Return (x, y) of the center of cell containing provided text 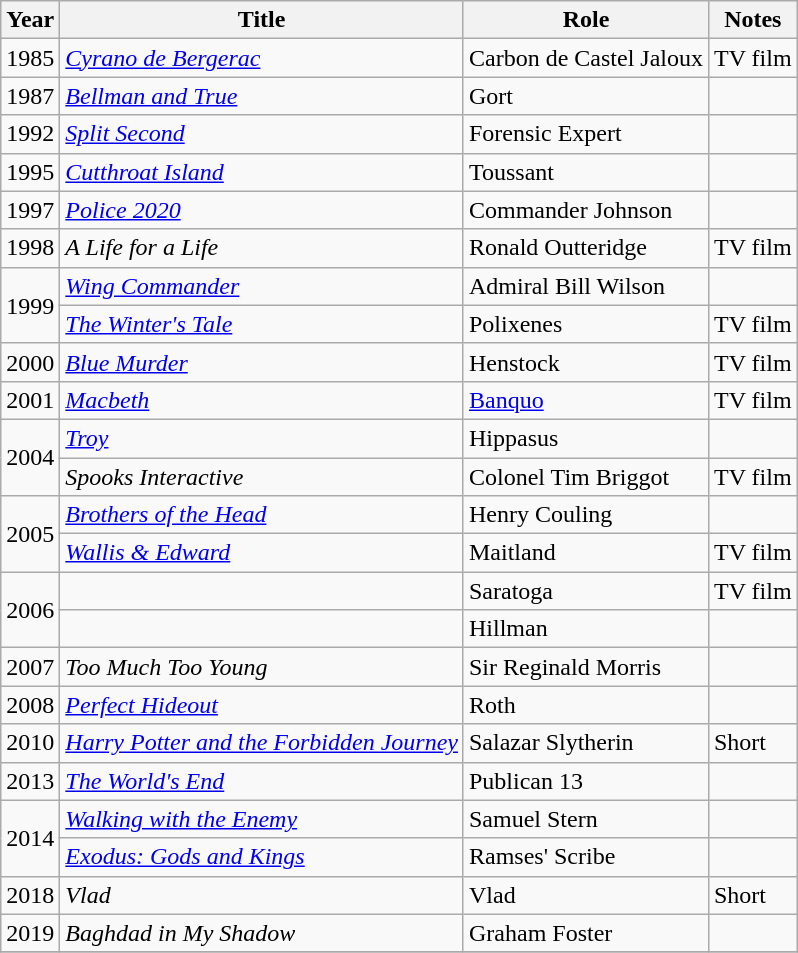
Spooks Interactive (262, 477)
A Life for a Life (262, 248)
2008 (30, 705)
Polixenes (586, 324)
Split Second (262, 134)
Too Much Too Young (262, 667)
Bellman and True (262, 96)
Troy (262, 438)
2014 (30, 838)
Macbeth (262, 400)
Admiral Bill Wilson (586, 286)
2000 (30, 362)
1997 (30, 210)
Publican 13 (586, 781)
2013 (30, 781)
1998 (30, 248)
Harry Potter and the Forbidden Journey (262, 743)
1995 (30, 172)
Saratoga (586, 591)
1985 (30, 58)
Samuel Stern (586, 819)
Role (586, 20)
1987 (30, 96)
Salazar Slytherin (586, 743)
Year (30, 20)
2007 (30, 667)
Wallis & Edward (262, 553)
Carbon de Castel Jaloux (586, 58)
Cyrano de Bergerac (262, 58)
Ronald Outteridge (586, 248)
Wing Commander (262, 286)
The World's End (262, 781)
Banquo (586, 400)
Commander Johnson (586, 210)
Walking with the Enemy (262, 819)
2018 (30, 895)
Cutthroat Island (262, 172)
1999 (30, 305)
2004 (30, 457)
Hillman (586, 629)
1992 (30, 134)
Gort (586, 96)
Notes (752, 20)
Colonel Tim Briggot (586, 477)
Hippasus (586, 438)
Perfect Hideout (262, 705)
Ramses' Scribe (586, 857)
2010 (30, 743)
2019 (30, 933)
Title (262, 20)
Henstock (586, 362)
The Winter's Tale (262, 324)
Forensic Expert (586, 134)
Graham Foster (586, 933)
Toussant (586, 172)
Sir Reginald Morris (586, 667)
Exodus: Gods and Kings (262, 857)
Police 2020 (262, 210)
Brothers of the Head (262, 515)
2001 (30, 400)
2006 (30, 610)
2005 (30, 534)
Baghdad in My Shadow (262, 933)
Blue Murder (262, 362)
Roth (586, 705)
Henry Couling (586, 515)
Maitland (586, 553)
